Provide the (x, y) coordinate of the cell's center where the given text is located.  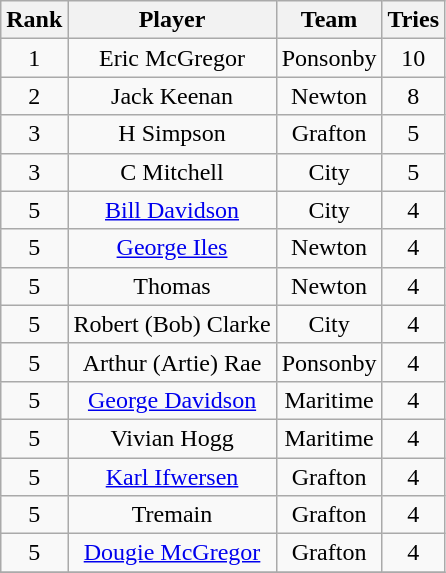
Eric McGregor (172, 58)
Dougie McGregor (172, 553)
George Davidson (172, 400)
H Simpson (172, 134)
Team (329, 20)
Robert (Bob) Clarke (172, 324)
10 (414, 58)
Tries (414, 20)
Vivian Hogg (172, 438)
Karl Ifwersen (172, 477)
Player (172, 20)
2 (34, 96)
8 (414, 96)
Jack Keenan (172, 96)
Bill Davidson (172, 210)
Tremain (172, 515)
George Iles (172, 248)
Rank (34, 20)
1 (34, 58)
C Mitchell (172, 172)
Arthur (Artie) Rae (172, 362)
Thomas (172, 286)
